Return (x, y) of the center of cell containing provided text 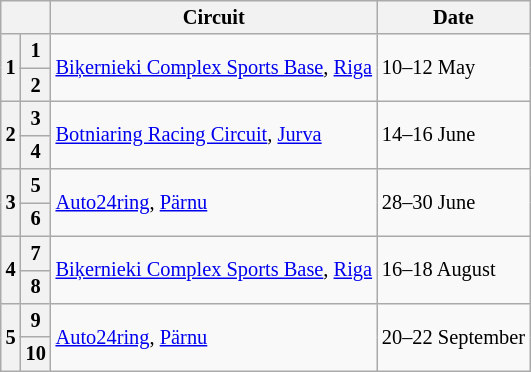
Circuit (214, 17)
14–16 June (454, 134)
28–30 June (454, 202)
20–22 September (454, 336)
8 (36, 287)
10 (36, 354)
7 (36, 253)
Date (454, 17)
Botniaring Racing Circuit, Jurva (214, 134)
10–12 May (454, 68)
9 (36, 320)
6 (36, 219)
16–18 August (454, 270)
